Return the [x, y] coordinate for the center point of the cell that contains the specified text.  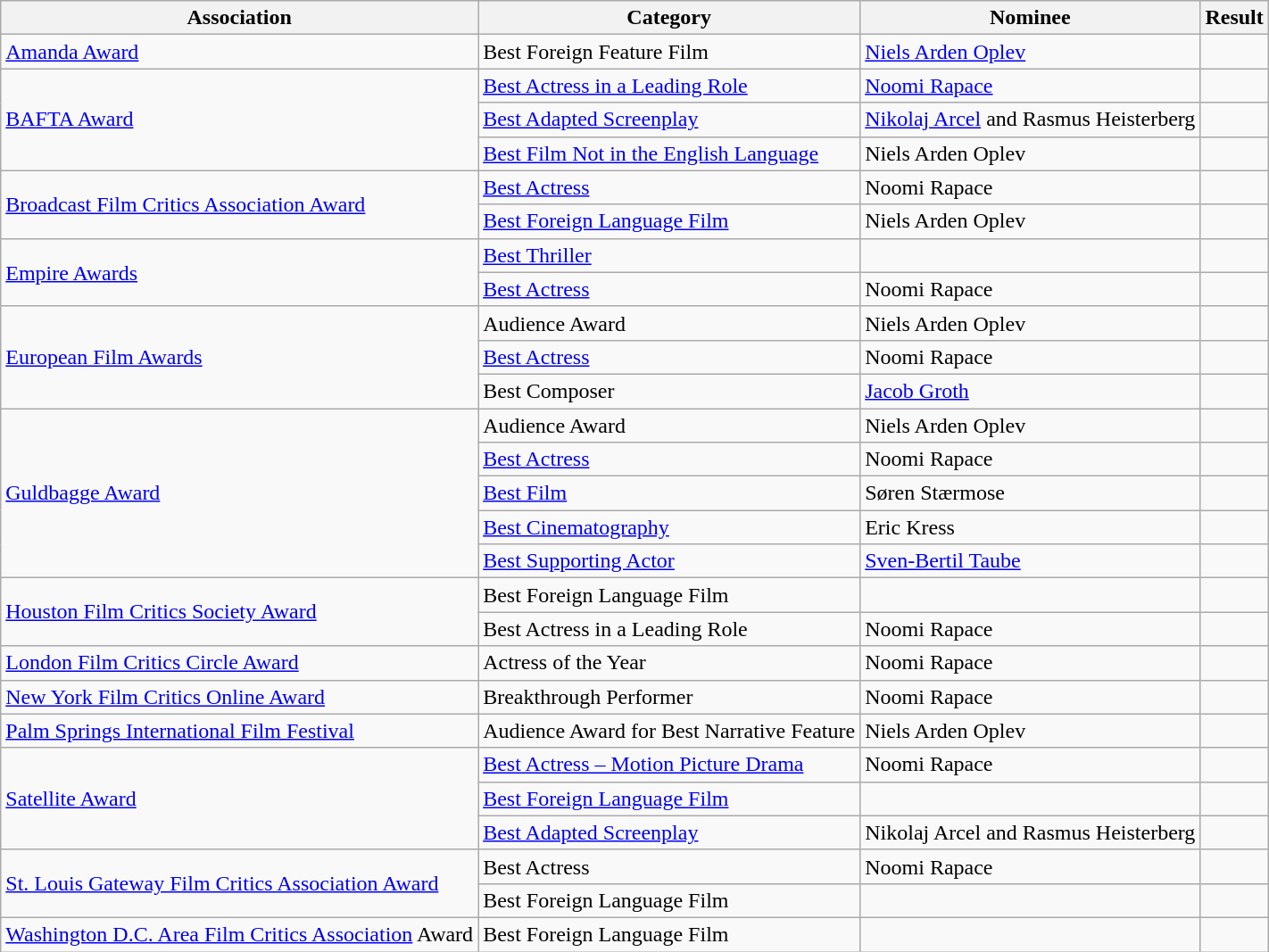
Washington D.C. Area Film Critics Association Award [239, 934]
London Film Critics Circle Award [239, 663]
Best Foreign Feature Film [669, 52]
Best Supporting Actor [669, 561]
Broadcast Film Critics Association Award [239, 204]
Satellite Award [239, 799]
Jacob Groth [1030, 391]
Best Thriller [669, 255]
Sven-Bertil Taube [1030, 561]
Audience Award for Best Narrative Feature [669, 731]
Amanda Award [239, 52]
Houston Film Critics Society Award [239, 612]
Nominee [1030, 18]
Result [1234, 18]
Søren Stærmose [1030, 493]
St. Louis Gateway Film Critics Association Award [239, 883]
Best Cinematography [669, 527]
Association [239, 18]
New York Film Critics Online Award [239, 697]
Best Composer [669, 391]
Actress of the Year [669, 663]
Empire Awards [239, 272]
Breakthrough Performer [669, 697]
BAFTA Award [239, 120]
Guldbagge Award [239, 493]
European Film Awards [239, 357]
Best Actress – Motion Picture Drama [669, 765]
Best Film [669, 493]
Palm Springs International Film Festival [239, 731]
Category [669, 18]
Eric Kress [1030, 527]
Best Film Not in the English Language [669, 153]
